Detect which cell encompasses the target text, then output its [x, y] center coordinate. 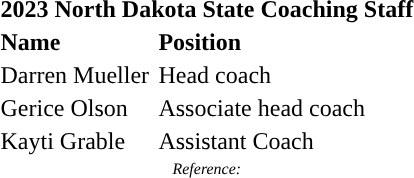
Head coach [264, 75]
Position [264, 42]
Assistant Coach [264, 141]
Associate head coach [264, 108]
